From the cell containing the given text, extract its center point as [X, Y] coordinate. 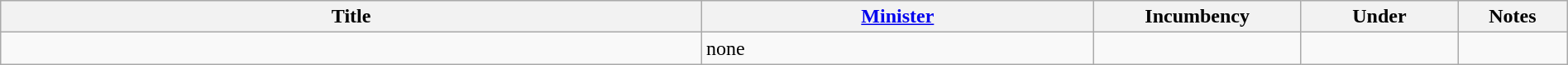
Minister [898, 17]
Title [351, 17]
Incumbency [1198, 17]
Under [1379, 17]
Notes [1513, 17]
none [898, 48]
